Scan for the cell matching the given text and deliver its (x, y) coordinate at center. 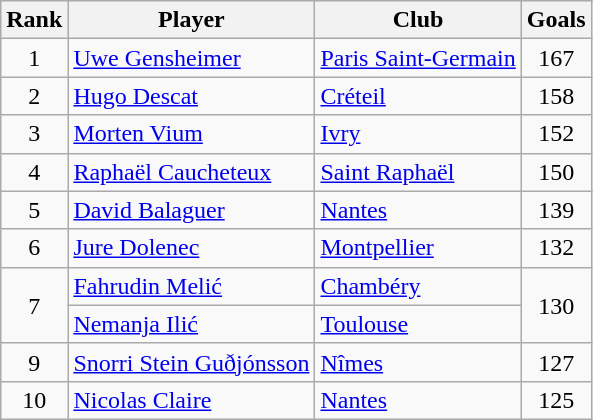
Chambéry (418, 286)
3 (34, 134)
Raphaël Caucheteux (192, 172)
Fahrudin Melić (192, 286)
152 (556, 134)
150 (556, 172)
Nicolas Claire (192, 400)
Montpellier (418, 248)
130 (556, 305)
Paris Saint-Germain (418, 58)
6 (34, 248)
Saint Raphaël (418, 172)
167 (556, 58)
Créteil (418, 96)
Hugo Descat (192, 96)
Player (192, 20)
139 (556, 210)
127 (556, 362)
1 (34, 58)
David Balaguer (192, 210)
Goals (556, 20)
9 (34, 362)
Ivry (418, 134)
Jure Dolenec (192, 248)
Toulouse (418, 324)
4 (34, 172)
125 (556, 400)
10 (34, 400)
158 (556, 96)
Club (418, 20)
Snorri Stein Guðjónsson (192, 362)
Rank (34, 20)
2 (34, 96)
Morten Vium (192, 134)
Uwe Gensheimer (192, 58)
132 (556, 248)
7 (34, 305)
Nemanja Ilić (192, 324)
5 (34, 210)
Nîmes (418, 362)
